Determine the (X, Y) coordinate at the center of the cell enclosing the given text.  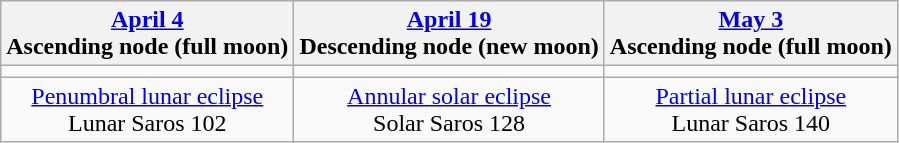
April 19Descending node (new moon) (449, 34)
Partial lunar eclipseLunar Saros 140 (750, 110)
Penumbral lunar eclipseLunar Saros 102 (148, 110)
May 3Ascending node (full moon) (750, 34)
April 4Ascending node (full moon) (148, 34)
Annular solar eclipseSolar Saros 128 (449, 110)
